Capture the cell that displays the provided text and extract its [X, Y] central coordinate. 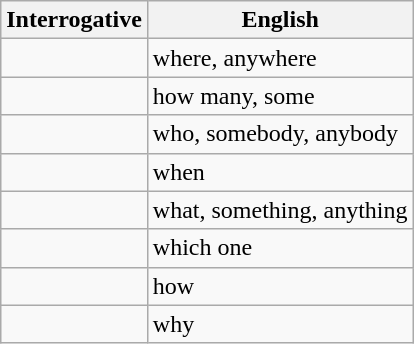
what, something, anything [280, 210]
how many, some [280, 96]
who, somebody, anybody [280, 134]
which one [280, 248]
why [280, 324]
when [280, 172]
English [280, 20]
where, anywhere [280, 58]
how [280, 286]
Interrogative [74, 20]
